Return the (x, y) coordinate for the center point of the cell that contains the specified text.  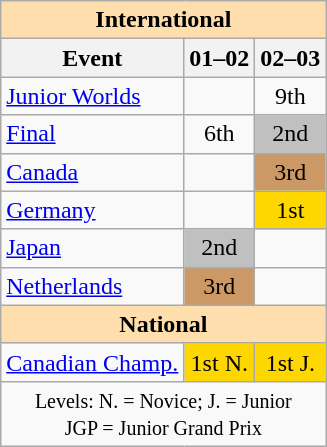
National (164, 324)
Japan (92, 248)
1st (290, 210)
Netherlands (92, 286)
Event (92, 58)
02–03 (290, 58)
6th (220, 134)
Germany (92, 210)
Canada (92, 172)
9th (290, 96)
Final (92, 134)
International (164, 20)
Junior Worlds (92, 96)
Levels: N. = Novice; J. = Junior JGP = Junior Grand Prix (164, 414)
Canadian Champ. (92, 362)
01–02 (220, 58)
1st N. (220, 362)
1st J. (290, 362)
